Capture the cell that displays the provided text and extract its (x, y) central coordinate. 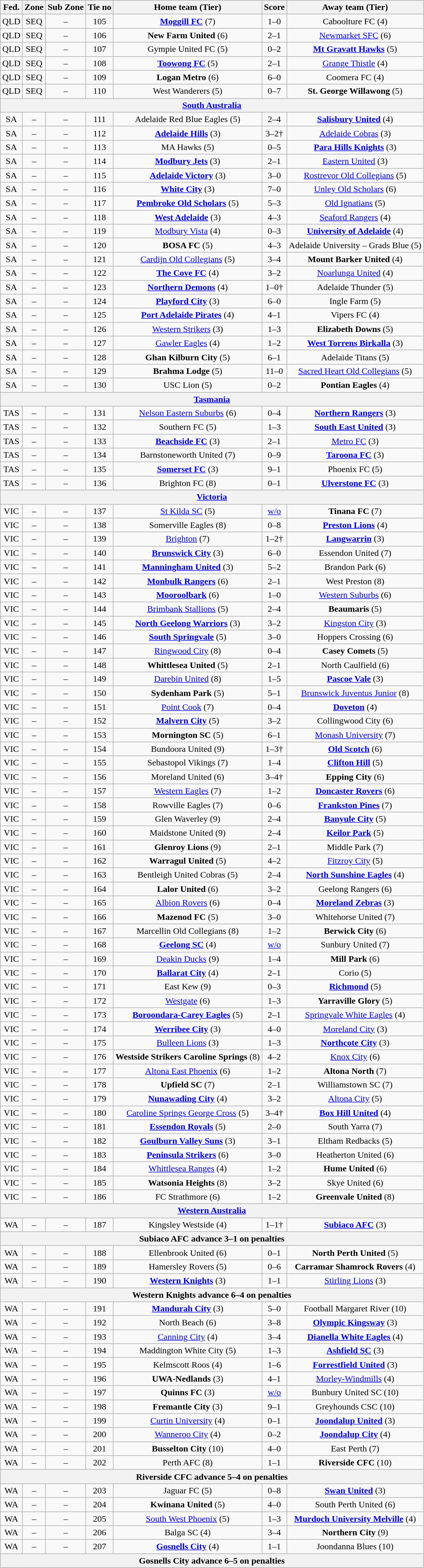
5–0 (274, 1309)
179 (99, 1099)
138 (99, 525)
195 (99, 1365)
Football Margaret River (10) (355, 1309)
3–8 (274, 1323)
163 (99, 875)
South West Phoenix (5) (188, 1519)
Peninsula Strikers (6) (188, 1155)
Bulleen Lions (3) (188, 1043)
Adelaide Cobras (3) (355, 133)
Forrestfield United (3) (355, 1365)
140 (99, 553)
169 (99, 959)
Mill Park (6) (355, 959)
Skye United (6) (355, 1183)
White City (3) (188, 189)
Carramar Shamrock Rovers (4) (355, 1267)
Taroona FC (3) (355, 455)
118 (99, 217)
141 (99, 567)
Ellenbrook United (6) (188, 1253)
Barnstoneworth United (7) (188, 455)
126 (99, 329)
185 (99, 1183)
Eltham Redbacks (5) (355, 1141)
168 (99, 945)
183 (99, 1155)
Corio (5) (355, 973)
Adelaide University – Grads Blue (5) (355, 245)
Monash University (7) (355, 735)
Adelaide Hills (3) (188, 133)
Tie no (99, 7)
205 (99, 1519)
188 (99, 1253)
Old Ignatians (5) (355, 203)
Mandurah City (3) (188, 1309)
Gosnells City advance 6–5 on penalties (212, 1561)
Ghan Kilburn City (5) (188, 357)
Werribee City (3) (188, 1029)
Doveton (4) (355, 707)
5–1 (274, 693)
187 (99, 1225)
Balga SC (4) (188, 1533)
Glenroy Lions (9) (188, 847)
Sub Zone (65, 7)
North Perth United (5) (355, 1253)
130 (99, 385)
Sebastopol Vikings (7) (188, 763)
144 (99, 609)
Hume United (6) (355, 1169)
193 (99, 1337)
124 (99, 301)
Western Eagles (7) (188, 791)
131 (99, 413)
177 (99, 1071)
Murdoch University Melville (4) (355, 1519)
198 (99, 1407)
146 (99, 637)
West Wanderers (5) (188, 91)
Mooroolbark (6) (188, 595)
Sacred Heart Old Collegians (5) (355, 371)
South Perth United (6) (355, 1504)
143 (99, 595)
Brunswick City (3) (188, 553)
Essendon United (7) (355, 553)
127 (99, 343)
166 (99, 917)
Caboolture FC (4) (355, 21)
Marcellin Old Collegians (8) (188, 931)
Canning City (4) (188, 1337)
Nunawading City (4) (188, 1099)
Jaguar FC (5) (188, 1490)
122 (99, 273)
Joondanna Blues (10) (355, 1547)
Joondalup City (4) (355, 1435)
Subiaco AFC advance 3–1 on penalties (212, 1239)
Langwarrin (3) (355, 539)
Brandon Park (6) (355, 567)
Warragul United (5) (188, 861)
Springvale White Eagles (4) (355, 1015)
1–2† (274, 539)
204 (99, 1504)
134 (99, 455)
Kingsley Westside (4) (188, 1225)
Pembroke Old Scholars (5) (188, 203)
174 (99, 1029)
Grange Thistle (4) (355, 63)
1–3† (274, 749)
196 (99, 1379)
2–0 (274, 1127)
192 (99, 1323)
North Beach (6) (188, 1323)
Whitehorse United (7) (355, 917)
116 (99, 189)
Greenvale United (8) (355, 1197)
Western Knights (3) (188, 1281)
207 (99, 1547)
182 (99, 1141)
Sunbury United (7) (355, 945)
Whittlesea Ranges (4) (188, 1169)
Sydenham Park (5) (188, 693)
Tinana FC (7) (355, 511)
171 (99, 987)
UWA-Nedlands (3) (188, 1379)
Gympie United FC (5) (188, 49)
105 (99, 21)
108 (99, 63)
112 (99, 133)
Hamersley Rovers (5) (188, 1267)
Maddington White City (5) (188, 1351)
Seaford Rangers (4) (355, 217)
Mount Barker United (4) (355, 259)
Adelaide Victory (3) (188, 175)
St Kilda SC (5) (188, 511)
180 (99, 1113)
206 (99, 1533)
Coomera FC (4) (355, 77)
147 (99, 651)
Heatherton United (6) (355, 1155)
Nelson Eastern Suburbs (6) (188, 413)
Ulverstone FC (3) (355, 483)
Vipers FC (4) (355, 315)
189 (99, 1267)
0–5 (274, 147)
Kwinana United (5) (188, 1504)
157 (99, 791)
151 (99, 707)
1–1† (274, 1225)
Mazenod FC (5) (188, 917)
153 (99, 735)
Ringwood City (8) (188, 651)
Altona East Phoenix (6) (188, 1071)
133 (99, 441)
117 (99, 203)
Clifton Hill (5) (355, 763)
Boroondara-Carey Eagles (5) (188, 1015)
West Preston (8) (355, 581)
Essendon Royals (5) (188, 1127)
175 (99, 1043)
Quinns FC (3) (188, 1393)
University of Adelaide (4) (355, 231)
197 (99, 1393)
Bentleigh United Cobras (5) (188, 875)
Middle Park (7) (355, 847)
Bundoora United (9) (188, 749)
165 (99, 903)
St. George Willawong (5) (355, 91)
135 (99, 469)
South Springvale (5) (188, 637)
Riverside CFC advance 5–4 on penalties (212, 1476)
Unley Old Scholars (6) (355, 189)
172 (99, 1001)
Moreland Zebras (3) (355, 903)
7–0 (274, 189)
Deakin Ducks (9) (188, 959)
Salisbury United (4) (355, 119)
173 (99, 1015)
East Kew (9) (188, 987)
Western Suburbs (6) (355, 595)
152 (99, 721)
129 (99, 371)
170 (99, 973)
Maidstone United (9) (188, 833)
Adelaide Titans (5) (355, 357)
186 (99, 1197)
Adelaide Thunder (5) (355, 287)
11–0 (274, 371)
Albion Rovers (6) (188, 903)
Keilor Park (5) (355, 833)
Ingle Farm (5) (355, 301)
BOSA FC (5) (188, 245)
Doncaster Rovers (6) (355, 791)
Gawler Eagles (4) (188, 343)
Collingwood City (6) (355, 721)
201 (99, 1449)
Brighton (7) (188, 539)
Casey Comets (5) (355, 651)
190 (99, 1281)
Riverside CFC (10) (355, 1462)
111 (99, 119)
Score (274, 7)
176 (99, 1057)
West Torrens Birkalla (3) (355, 343)
132 (99, 427)
Western Australia (212, 1211)
Moreland City (3) (355, 1029)
Brahma Lodge (5) (188, 371)
156 (99, 777)
Beaumaris (5) (355, 609)
Banyule City (5) (355, 819)
Swan United (3) (355, 1490)
Dianella White Eagles (4) (355, 1337)
0–7 (274, 91)
Mt Gravatt Hawks (5) (355, 49)
Point Cook (7) (188, 707)
Toowong FC (5) (188, 63)
150 (99, 693)
119 (99, 231)
Watsonia Heights (8) (188, 1183)
Eastern United (3) (355, 161)
Somerville Eagles (8) (188, 525)
158 (99, 805)
Home team (Tier) (188, 7)
Knox City (6) (355, 1057)
Brighton FC (8) (188, 483)
Preston Lions (4) (355, 525)
FC Strathmore (6) (188, 1197)
164 (99, 889)
161 (99, 847)
Morley-Windmills (4) (355, 1379)
Adelaide Red Blue Eagles (5) (188, 119)
Epping City (6) (355, 777)
Upfield SC (7) (188, 1085)
5–2 (274, 567)
Monbulk Rangers (6) (188, 581)
Fed. (11, 7)
Old Scotch (6) (355, 749)
Perth AFC (8) (188, 1462)
South Yarra (7) (355, 1127)
North Caulfield (6) (355, 665)
191 (99, 1309)
Pontian Eagles (4) (355, 385)
Wanneroo City (4) (188, 1435)
Beachside FC (3) (188, 441)
200 (99, 1435)
155 (99, 763)
Logan Metro (6) (188, 77)
128 (99, 357)
Para Hills Knights (3) (355, 147)
Somerset FC (3) (188, 469)
Glen Waverley (9) (188, 819)
125 (99, 315)
Stirling Lions (3) (355, 1281)
Fitzroy City (5) (355, 861)
Newmarket SFC (6) (355, 35)
5–3 (274, 203)
Port Adelaide Pirates (4) (188, 315)
202 (99, 1462)
Whittlesea United (5) (188, 665)
The Cove FC (4) (188, 273)
Caroline Springs George Cross (5) (188, 1113)
1–5 (274, 679)
0–9 (274, 455)
MA Hawks (5) (188, 147)
Kingston City (3) (355, 623)
Victoria (212, 497)
South Australia (212, 105)
Phoenix FC (5) (355, 469)
Bunbury United SC (10) (355, 1393)
Brimbank Stallions (5) (188, 609)
Noarlunga United (4) (355, 273)
142 (99, 581)
Box Hill United (4) (355, 1113)
Moggill FC (7) (188, 21)
Rowville Eagles (7) (188, 805)
Tasmania (212, 399)
Southern FC (5) (188, 427)
Yarraville Glory (5) (355, 1001)
Elizabeth Downs (5) (355, 329)
114 (99, 161)
110 (99, 91)
123 (99, 287)
Ballarat City (4) (188, 973)
Westgate (6) (188, 1001)
199 (99, 1421)
Subiaco AFC (3) (355, 1225)
Northcote City (3) (355, 1043)
Darebin United (8) (188, 679)
Modbury Jets (3) (188, 161)
Hoppers Crossing (6) (355, 637)
North Geelong Warriors (3) (188, 623)
154 (99, 749)
Western Knights advance 6–4 on penalties (212, 1294)
Westside Strikers Caroline Springs (8) (188, 1057)
121 (99, 259)
178 (99, 1085)
Zone (34, 7)
Western Strikers (3) (188, 329)
Kelmscott Roos (4) (188, 1365)
159 (99, 819)
Fremantle City (3) (188, 1407)
USC Lion (5) (188, 385)
Playford City (3) (188, 301)
Moreland United (6) (188, 777)
3–1 (274, 1141)
194 (99, 1351)
184 (99, 1169)
1–0† (274, 287)
Goulburn Valley Suns (3) (188, 1141)
Rostrevor Old Collegians (5) (355, 175)
Metro FC (3) (355, 441)
3–2† (274, 133)
East Perth (7) (355, 1449)
Joondalup United (3) (355, 1421)
Greyhounds CSC (10) (355, 1407)
106 (99, 35)
Cardijn Old Collegians (5) (188, 259)
Geelong Rangers (6) (355, 889)
Gosnells City (4) (188, 1547)
Malvern City (5) (188, 721)
113 (99, 147)
Geelong SC (4) (188, 945)
Altona North (7) (355, 1071)
162 (99, 861)
Modbury Vista (4) (188, 231)
Northern Demons (4) (188, 287)
Brunswick Juventus Junior (8) (355, 693)
Frankston Pines (7) (355, 805)
New Farm United (6) (188, 35)
139 (99, 539)
Manningham United (3) (188, 567)
167 (99, 931)
145 (99, 623)
120 (99, 245)
136 (99, 483)
115 (99, 175)
Pascoe Vale (3) (355, 679)
Altona City (5) (355, 1099)
203 (99, 1490)
137 (99, 511)
South East United (3) (355, 427)
Northern City (9) (355, 1533)
149 (99, 679)
Lalor United (6) (188, 889)
Away team (Tier) (355, 7)
Busselton City (10) (188, 1449)
1–6 (274, 1365)
West Adelaide (3) (188, 217)
160 (99, 833)
Ashfield SC (3) (355, 1351)
Northern Rangers (3) (355, 413)
181 (99, 1127)
148 (99, 665)
Mornington SC (5) (188, 735)
Williamstown SC (7) (355, 1085)
Richmond (5) (355, 987)
Berwick City (6) (355, 931)
Olympic Kingsway (3) (355, 1323)
North Sunshine Eagles (4) (355, 875)
107 (99, 49)
Curtin University (4) (188, 1421)
109 (99, 77)
